Provide the (x, y) coordinate of the cell's center where the given text is located.  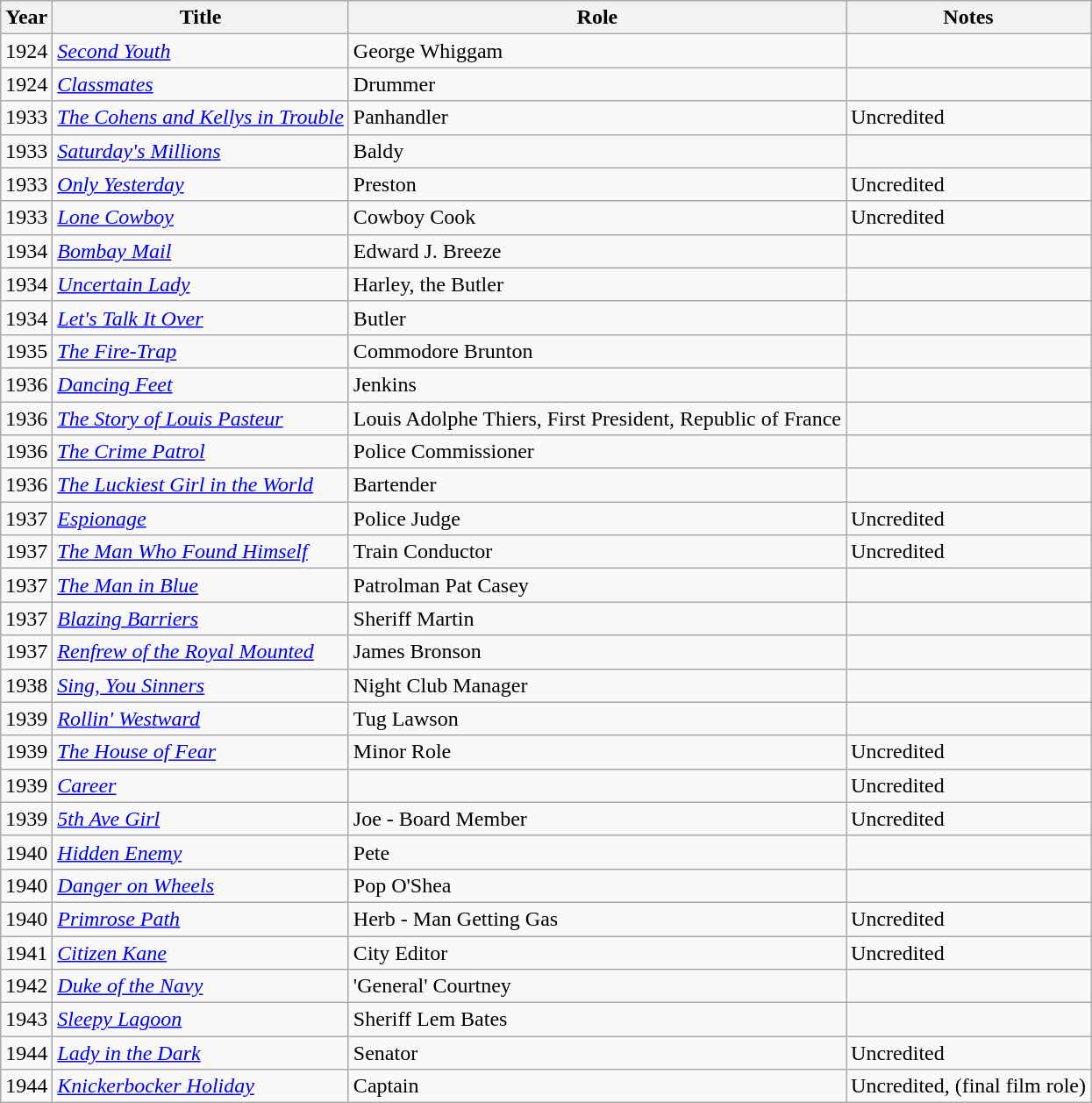
The Luckiest Girl in the World (201, 485)
Jenkins (596, 384)
Preston (596, 184)
Tug Lawson (596, 719)
Sheriff Lem Bates (596, 1020)
Police Commissioner (596, 452)
Saturday's Millions (201, 151)
Rollin' Westward (201, 719)
Role (596, 18)
Pete (596, 852)
The Story of Louis Pasteur (201, 419)
Bombay Mail (201, 251)
Captain (596, 1086)
The Man Who Found Himself (201, 552)
Butler (596, 318)
Baldy (596, 151)
Joe - Board Member (596, 819)
Let's Talk It Over (201, 318)
Career (201, 785)
1942 (26, 986)
Train Conductor (596, 552)
George Whiggam (596, 51)
Citizen Kane (201, 952)
City Editor (596, 952)
Patrolman Pat Casey (596, 585)
Cowboy Cook (596, 218)
1941 (26, 952)
Sheriff Martin (596, 619)
1943 (26, 1020)
Senator (596, 1053)
Night Club Manager (596, 685)
James Bronson (596, 652)
Police Judge (596, 519)
Herb - Man Getting Gas (596, 919)
Louis Adolphe Thiers, First President, Republic of France (596, 419)
Title (201, 18)
Panhandler (596, 118)
Danger on Wheels (201, 885)
Duke of the Navy (201, 986)
Drummer (596, 84)
The Man in Blue (201, 585)
Uncertain Lady (201, 284)
Blazing Barriers (201, 619)
Year (26, 18)
Bartender (596, 485)
Minor Role (596, 752)
Notes (968, 18)
The Cohens and Kellys in Trouble (201, 118)
Hidden Enemy (201, 852)
1935 (26, 351)
The Fire-Trap (201, 351)
Second Youth (201, 51)
Sleepy Lagoon (201, 1020)
The Crime Patrol (201, 452)
Espionage (201, 519)
Only Yesterday (201, 184)
'General' Courtney (596, 986)
Knickerbocker Holiday (201, 1086)
Sing, You Sinners (201, 685)
Commodore Brunton (596, 351)
The House of Fear (201, 752)
Edward J. Breeze (596, 251)
Lone Cowboy (201, 218)
Lady in the Dark (201, 1053)
Uncredited, (final film role) (968, 1086)
Renfrew of the Royal Mounted (201, 652)
Dancing Feet (201, 384)
5th Ave Girl (201, 819)
Classmates (201, 84)
Harley, the Butler (596, 284)
1938 (26, 685)
Pop O'Shea (596, 885)
Primrose Path (201, 919)
